Output the (X, Y) coordinate of the center of the cell containing the given text.  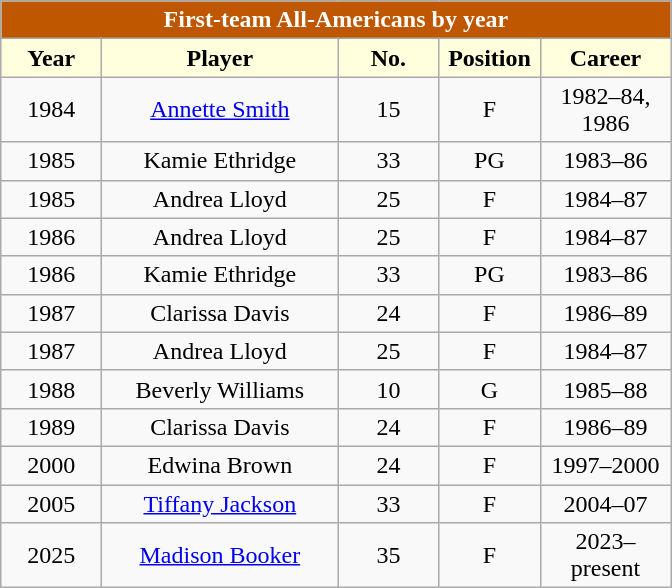
Position (490, 58)
2023–present (606, 556)
First-team All-Americans by year (336, 20)
1997–2000 (606, 465)
2025 (52, 556)
1982–84, 1986 (606, 110)
Madison Booker (220, 556)
No. (388, 58)
Year (52, 58)
10 (388, 389)
2000 (52, 465)
Player (220, 58)
1989 (52, 427)
Annette Smith (220, 110)
G (490, 389)
1985–88 (606, 389)
Tiffany Jackson (220, 503)
15 (388, 110)
2004–07 (606, 503)
35 (388, 556)
1984 (52, 110)
Beverly Williams (220, 389)
1988 (52, 389)
Edwina Brown (220, 465)
2005 (52, 503)
Career (606, 58)
